Identify which cell holds the provided text, then report its [X, Y] central coordinate. 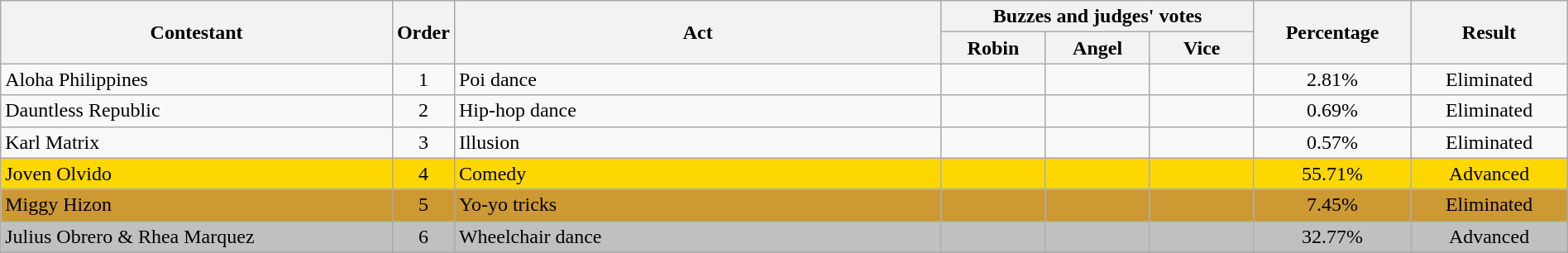
Julius Obrero & Rhea Marquez [197, 236]
Wheelchair dance [697, 236]
Buzzes and judges' votes [1097, 17]
Angel [1097, 48]
3 [423, 142]
0.57% [1331, 142]
Joven Olvido [197, 174]
6 [423, 236]
Poi dance [697, 79]
0.69% [1331, 111]
7.45% [1331, 205]
Miggy Hizon [197, 205]
55.71% [1331, 174]
5 [423, 205]
Comedy [697, 174]
Order [423, 32]
Act [697, 32]
32.77% [1331, 236]
Aloha Philippines [197, 79]
Yo-yo tricks [697, 205]
Result [1489, 32]
4 [423, 174]
Contestant [197, 32]
Dauntless Republic [197, 111]
Robin [993, 48]
Hip-hop dance [697, 111]
2 [423, 111]
Percentage [1331, 32]
Vice [1202, 48]
1 [423, 79]
Illusion [697, 142]
Karl Matrix [197, 142]
2.81% [1331, 79]
